Output the [X, Y] coordinate of the center of the cell containing the given text.  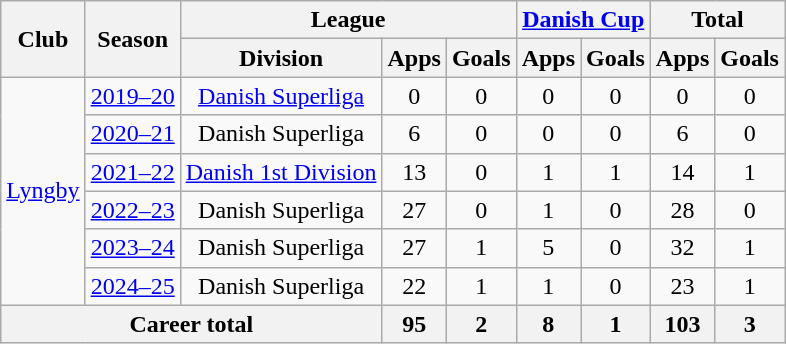
8 [548, 324]
13 [414, 172]
5 [548, 248]
Danish 1st Division [281, 172]
28 [682, 210]
Career total [192, 324]
Club [43, 39]
22 [414, 286]
103 [682, 324]
2022–23 [132, 210]
2 [481, 324]
14 [682, 172]
23 [682, 286]
Danish Cup [583, 20]
95 [414, 324]
Division [281, 58]
Season [132, 39]
Total [717, 20]
2021–22 [132, 172]
2023–24 [132, 248]
League [348, 20]
32 [682, 248]
2024–25 [132, 286]
3 [750, 324]
2020–21 [132, 134]
2019–20 [132, 96]
Lyngby [43, 191]
